Extract the (X, Y) coordinate from the center of the cell holding the provided text.  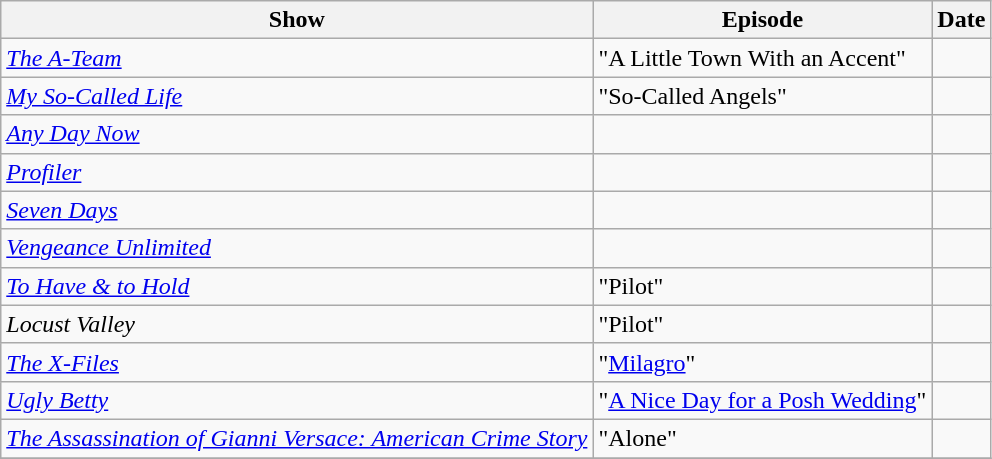
Date (962, 20)
"A Nice Day for a Posh Wedding" (762, 400)
Seven Days (297, 210)
Profiler (297, 172)
"Alone" (762, 438)
My So-Called Life (297, 96)
To Have & to Hold (297, 286)
Locust Valley (297, 324)
The Assassination of Gianni Versace: American Crime Story (297, 438)
"A Little Town With an Accent" (762, 58)
Vengeance Unlimited (297, 248)
Any Day Now (297, 134)
"Milagro" (762, 362)
Ugly Betty (297, 400)
The A-Team (297, 58)
Episode (762, 20)
The X-Files (297, 362)
"So-Called Angels" (762, 96)
Show (297, 20)
